Return the (x, y) coordinate for the center point of the cell that contains the specified text.  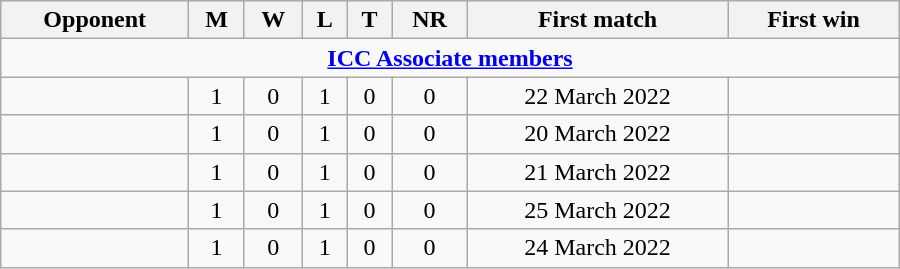
M (217, 20)
W (273, 20)
L (324, 20)
20 March 2022 (598, 134)
22 March 2022 (598, 96)
Opponent (95, 20)
24 March 2022 (598, 248)
NR (430, 20)
First win (814, 20)
ICC Associate members (450, 58)
21 March 2022 (598, 172)
T (370, 20)
25 March 2022 (598, 210)
First match (598, 20)
